Pinpoint the cell where the given text exists, returning its [x, y] midpoint coordinate. 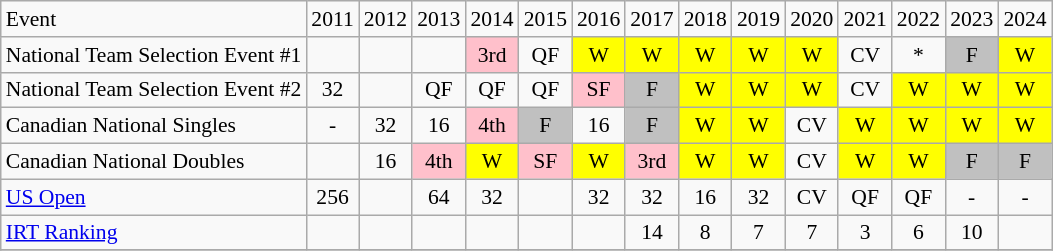
2020 [812, 19]
2023 [972, 19]
2016 [598, 19]
IRT Ranking [154, 233]
256 [332, 197]
Canadian National Singles [154, 126]
2013 [438, 19]
14 [652, 233]
2022 [918, 19]
2021 [864, 19]
National Team Selection Event #1 [154, 55]
Canadian National Doubles [154, 162]
US Open [154, 197]
2017 [652, 19]
2014 [492, 19]
Event [154, 19]
2018 [706, 19]
2011 [332, 19]
8 [706, 233]
3 [864, 233]
64 [438, 197]
2024 [1024, 19]
* [918, 55]
2012 [386, 19]
10 [972, 233]
National Team Selection Event #2 [154, 90]
6 [918, 233]
2019 [758, 19]
2015 [546, 19]
